Extract the [x, y] coordinate from the center of the cell holding the provided text.  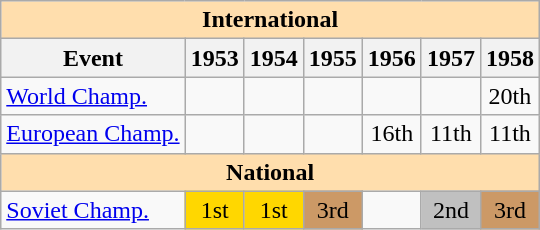
16th [392, 134]
1957 [450, 58]
20th [510, 96]
World Champ. [93, 96]
Event [93, 58]
1954 [274, 58]
1958 [510, 58]
2nd [450, 210]
European Champ. [93, 134]
1953 [214, 58]
Soviet Champ. [93, 210]
1955 [332, 58]
International [270, 20]
National [270, 172]
1956 [392, 58]
